Return (x, y) of the center of cell containing provided text 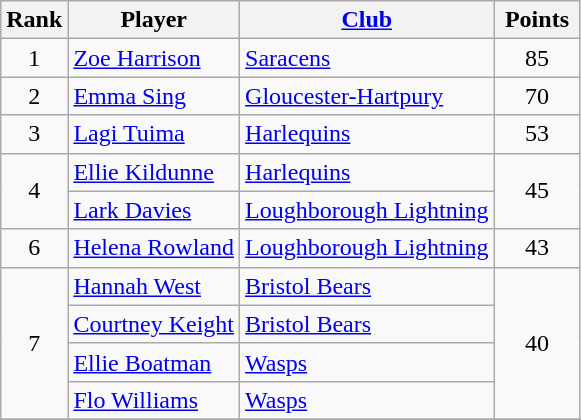
Ellie Boatman (154, 362)
Rank (34, 20)
40 (537, 343)
Lark Davies (154, 210)
Player (154, 20)
45 (537, 191)
Zoe Harrison (154, 58)
Courtney Keight (154, 324)
3 (34, 134)
6 (34, 248)
85 (537, 58)
2 (34, 96)
Gloucester-Hartpury (367, 96)
4 (34, 191)
70 (537, 96)
Club (367, 20)
Helena Rowland (154, 248)
7 (34, 343)
Emma Sing (154, 96)
Hannah West (154, 286)
Saracens (367, 58)
43 (537, 248)
Ellie Kildunne (154, 172)
Points (537, 20)
Lagi Tuima (154, 134)
53 (537, 134)
Flo Williams (154, 400)
1 (34, 58)
